Return (X, Y) of the center of cell containing provided text 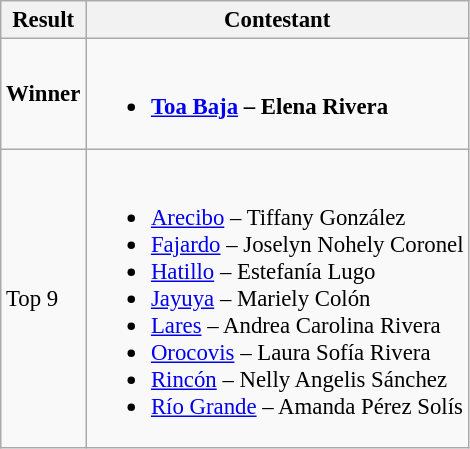
Result (44, 20)
Top 9 (44, 298)
Toa Baja – Elena Rivera (278, 94)
Contestant (278, 20)
Winner (44, 94)
